Search for the cell housing the specified text and yield its (X, Y) center coordinate. 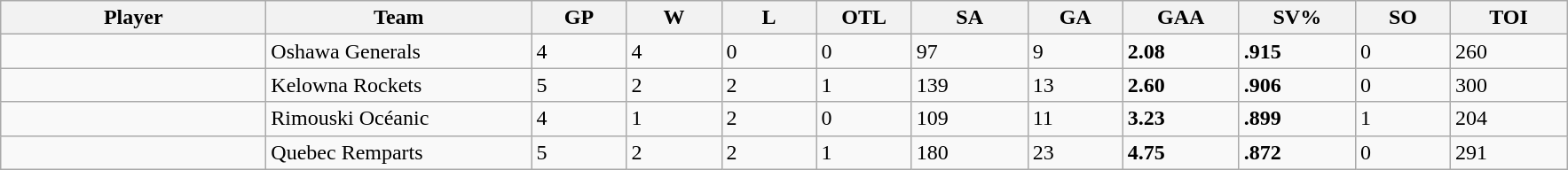
300 (1509, 85)
W (674, 18)
291 (1509, 152)
9 (1076, 51)
Oshawa Generals (399, 51)
GA (1076, 18)
97 (969, 51)
4.75 (1180, 152)
23 (1076, 152)
109 (969, 119)
Kelowna Rockets (399, 85)
GAA (1180, 18)
SA (969, 18)
SV% (1297, 18)
Quebec Remparts (399, 152)
2.08 (1180, 51)
.906 (1297, 85)
.915 (1297, 51)
L (768, 18)
Player (133, 18)
GP (579, 18)
2.60 (1180, 85)
Rimouski Océanic (399, 119)
Team (399, 18)
3.23 (1180, 119)
260 (1509, 51)
180 (969, 152)
139 (969, 85)
13 (1076, 85)
OTL (864, 18)
.899 (1297, 119)
TOI (1509, 18)
SO (1402, 18)
11 (1076, 119)
.872 (1297, 152)
204 (1509, 119)
